Search for the cell housing the specified text and yield its [X, Y] center coordinate. 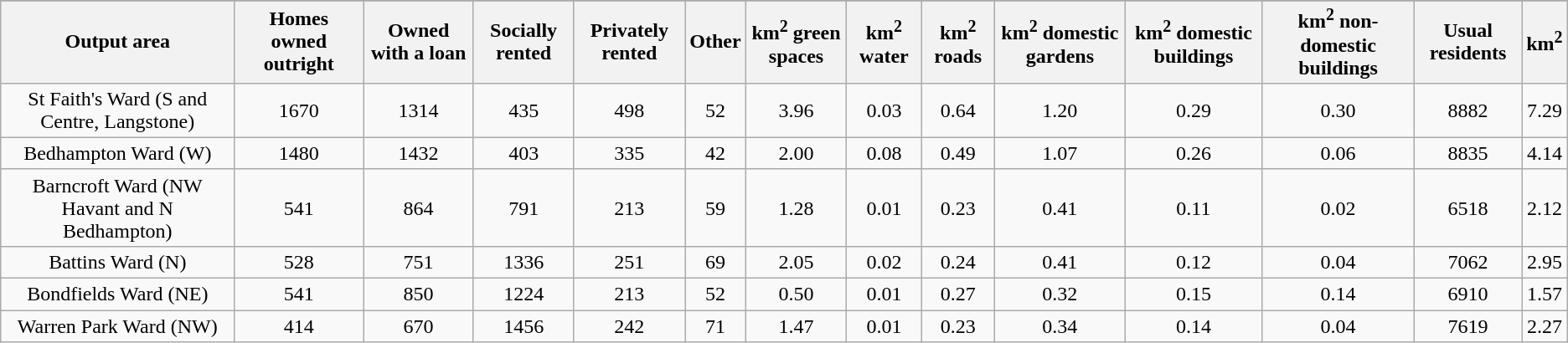
St Faith's Ward (S and Centre, Langstone) [117, 110]
335 [630, 153]
6518 [1468, 207]
1336 [524, 262]
0.50 [796, 294]
0.11 [1193, 207]
2.05 [796, 262]
8835 [1468, 153]
Other [715, 42]
2.12 [1545, 207]
751 [419, 262]
Bondfields Ward (NE) [117, 294]
242 [630, 326]
Homes owned outright [299, 42]
670 [419, 326]
71 [715, 326]
2.27 [1545, 326]
1456 [524, 326]
km2 roads [958, 42]
km2 green spaces [796, 42]
59 [715, 207]
0.49 [958, 153]
3.96 [796, 110]
69 [715, 262]
1480 [299, 153]
Bedhampton Ward (W) [117, 153]
435 [524, 110]
403 [524, 153]
Output area [117, 42]
414 [299, 326]
0.08 [885, 153]
2.00 [796, 153]
Owned with a loan [419, 42]
Usual residents [1468, 42]
42 [715, 153]
Privately rented [630, 42]
0.06 [1338, 153]
km2 non-domestic buildings [1338, 42]
0.64 [958, 110]
8882 [1468, 110]
850 [419, 294]
0.12 [1193, 262]
1224 [524, 294]
0.24 [958, 262]
Socially rented [524, 42]
Barncroft Ward (NW Havant and N Bedhampton) [117, 207]
1314 [419, 110]
0.26 [1193, 153]
Battins Ward (N) [117, 262]
7619 [1468, 326]
791 [524, 207]
0.27 [958, 294]
Warren Park Ward (NW) [117, 326]
0.15 [1193, 294]
0.03 [885, 110]
1.07 [1060, 153]
864 [419, 207]
4.14 [1545, 153]
6910 [1468, 294]
km2 water [885, 42]
0.32 [1060, 294]
7.29 [1545, 110]
km2 domestic buildings [1193, 42]
1.20 [1060, 110]
km2 [1545, 42]
1432 [419, 153]
1670 [299, 110]
1.28 [796, 207]
2.95 [1545, 262]
0.30 [1338, 110]
251 [630, 262]
498 [630, 110]
0.29 [1193, 110]
1.47 [796, 326]
7062 [1468, 262]
km2 domestic gardens [1060, 42]
528 [299, 262]
0.34 [1060, 326]
1.57 [1545, 294]
